For the text-containing cell, return its midpoint in [x, y] coordinate format. 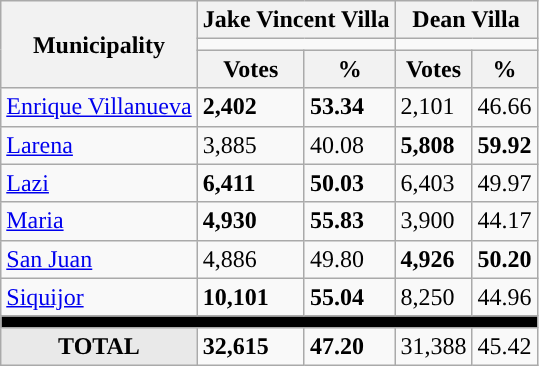
TOTAL [99, 346]
50.20 [504, 259]
59.92 [504, 145]
2,101 [434, 107]
Siquijor [99, 297]
44.17 [504, 221]
3,885 [250, 145]
53.34 [350, 107]
32,615 [250, 346]
Enrique Villanueva [99, 107]
50.03 [350, 183]
49.80 [350, 259]
8,250 [434, 297]
4,926 [434, 259]
Dean Villa [466, 20]
44.96 [504, 297]
55.04 [350, 297]
49.97 [504, 183]
3,900 [434, 221]
Municipality [99, 44]
10,101 [250, 297]
San Juan [99, 259]
45.42 [504, 346]
2,402 [250, 107]
46.66 [504, 107]
6,403 [434, 183]
Lazi [99, 183]
5,808 [434, 145]
40.08 [350, 145]
31,388 [434, 346]
47.20 [350, 346]
4,886 [250, 259]
4,930 [250, 221]
6,411 [250, 183]
55.83 [350, 221]
Maria [99, 221]
Jake Vincent Villa [296, 20]
Larena [99, 145]
